Locate the cell with the specified text and output its [x, y] center coordinate. 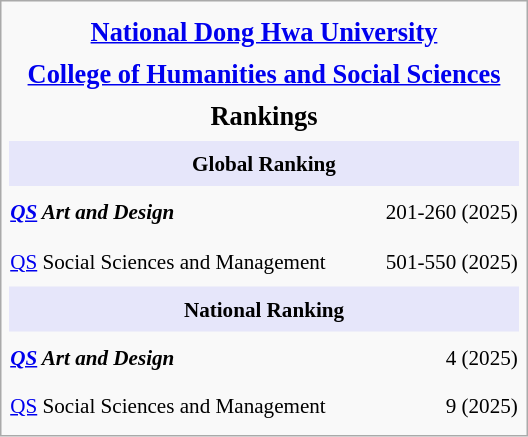
4 (2025) [443, 356]
9 (2025) [443, 406]
Global Ranking [264, 164]
National Dong Hwa UniversityCollege of Humanities and Social Sciences Rankings [264, 74]
201-260 (2025) [443, 212]
National Ranking [264, 308]
501-550 (2025) [443, 260]
